From the cell containing the given text, extract its center point as [x, y] coordinate. 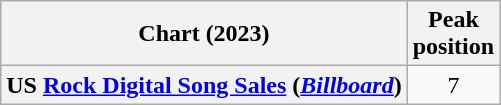
7 [453, 85]
Peakposition [453, 34]
US Rock Digital Song Sales (Billboard) [204, 85]
Chart (2023) [204, 34]
